From the cell containing the given text, extract its center point as (X, Y) coordinate. 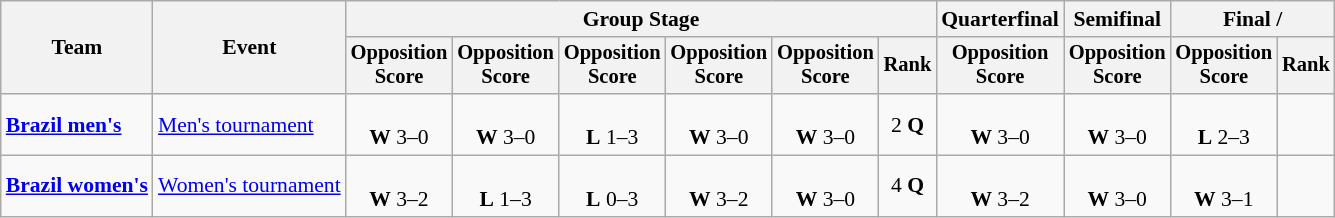
Team (77, 48)
Brazil women's (77, 186)
2 Q (908, 124)
Women's tournament (250, 186)
Quarterfinal (1000, 19)
Group Stage (642, 19)
L 2–3 (1224, 124)
Event (250, 48)
Semifinal (1118, 19)
L 0–3 (612, 186)
4 Q (908, 186)
Brazil men's (77, 124)
Men's tournament (250, 124)
Final / (1252, 19)
W 3–1 (1224, 186)
